Extract the (X, Y) coordinate from the center of the cell holding the provided text.  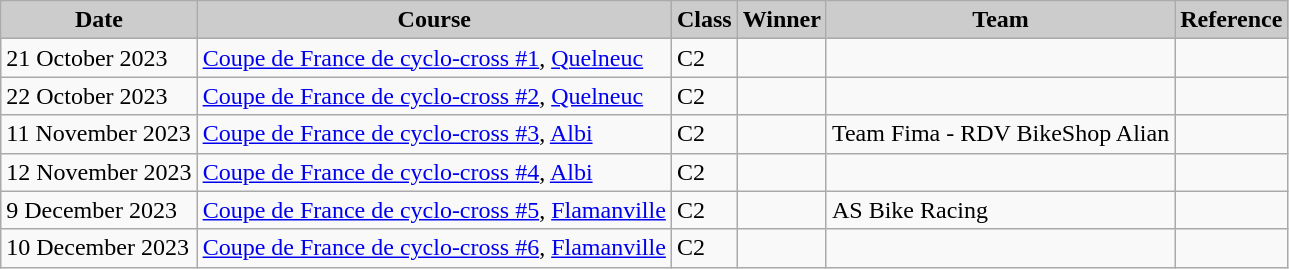
AS Bike Racing (1000, 210)
Reference (1232, 20)
Coupe de France de cyclo-cross #3, Albi (434, 134)
Class (704, 20)
21 October 2023 (99, 58)
Date (99, 20)
Winner (782, 20)
Coupe de France de cyclo-cross #4, Albi (434, 172)
11 November 2023 (99, 134)
12 November 2023 (99, 172)
Team Fima - RDV BikeShop Alian (1000, 134)
Coupe de France de cyclo-cross #5, Flamanville (434, 210)
9 December 2023 (99, 210)
Coupe de France de cyclo-cross #6, Flamanville (434, 248)
Course (434, 20)
Coupe de France de cyclo-cross #1, Quelneuc (434, 58)
10 December 2023 (99, 248)
Team (1000, 20)
Coupe de France de cyclo-cross #2, Quelneuc (434, 96)
22 October 2023 (99, 96)
